Capture the cell that displays the provided text and extract its (x, y) central coordinate. 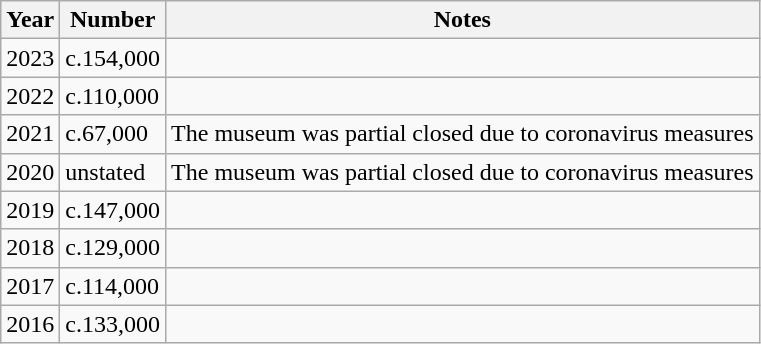
2019 (30, 210)
2022 (30, 96)
c.67,000 (113, 134)
2023 (30, 58)
unstated (113, 172)
Year (30, 20)
c.129,000 (113, 248)
2018 (30, 248)
c.133,000 (113, 324)
c.147,000 (113, 210)
Number (113, 20)
c.154,000 (113, 58)
c.110,000 (113, 96)
2016 (30, 324)
Notes (463, 20)
2017 (30, 286)
2020 (30, 172)
c.114,000 (113, 286)
2021 (30, 134)
